Find where the given text appears and provide that cell's center as [x, y] coordinate. 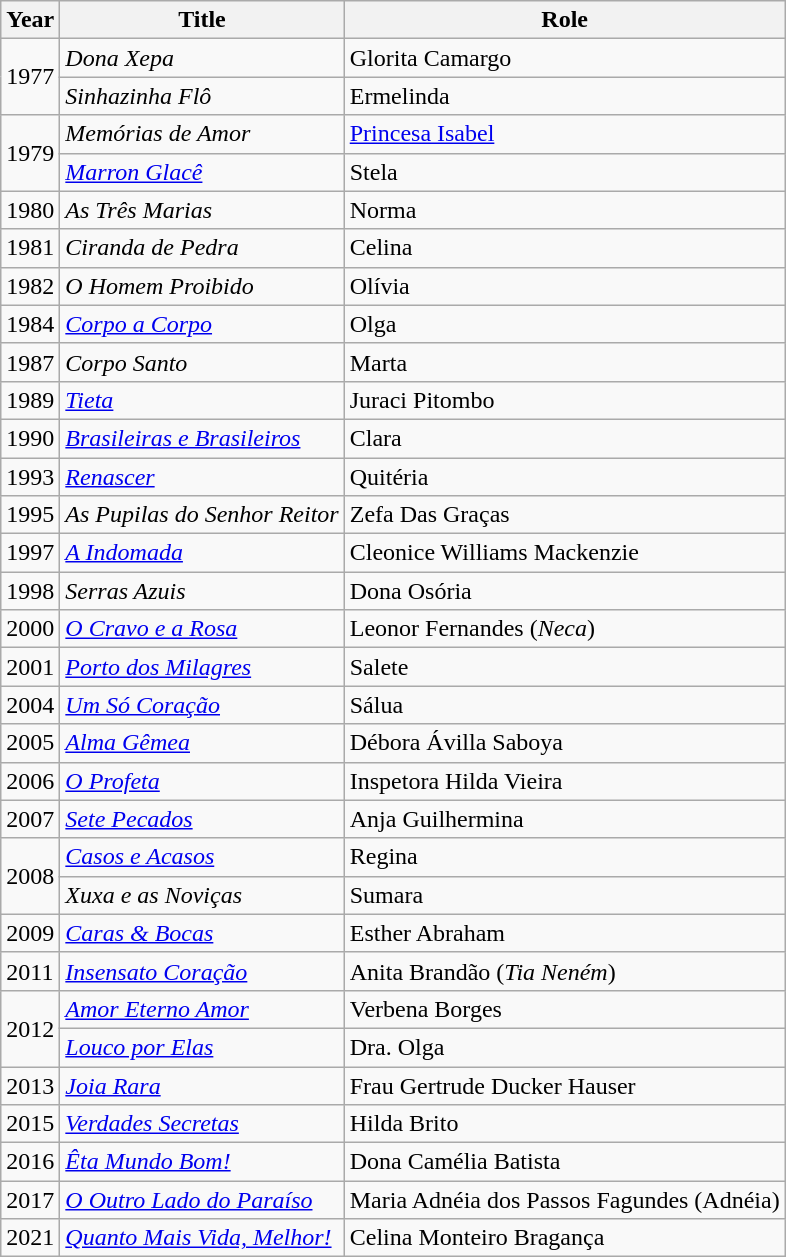
2015 [30, 1124]
2009 [30, 933]
1982 [30, 286]
1979 [30, 153]
Title [202, 20]
Brasileiras e Brasileiros [202, 438]
Porto dos Milagres [202, 667]
2011 [30, 971]
2000 [30, 629]
Um Só Coração [202, 705]
Ermelinda [564, 96]
1998 [30, 591]
Dona Xepa [202, 58]
Quanto Mais Vida, Melhor! [202, 1238]
Princesa Isabel [564, 134]
Regina [564, 857]
Verbena Borges [564, 1009]
A Indomada [202, 553]
2008 [30, 876]
Êta Mundo Bom! [202, 1162]
2001 [30, 667]
Clara [564, 438]
Esther Abraham [564, 933]
As Pupilas do Senhor Reitor [202, 515]
1984 [30, 324]
1997 [30, 553]
2013 [30, 1085]
Ciranda de Pedra [202, 248]
Dra. Olga [564, 1047]
Inspetora Hilda Vieira [564, 781]
Xuxa e as Noviças [202, 895]
Sinhazinha Flô [202, 96]
Sálua [564, 705]
2021 [30, 1238]
Débora Ávilla Saboya [564, 743]
Louco por Elas [202, 1047]
2016 [30, 1162]
Dona Osória [564, 591]
2006 [30, 781]
Celina [564, 248]
Sumara [564, 895]
Anja Guilhermina [564, 819]
Quitéria [564, 477]
Leonor Fernandes (Neca) [564, 629]
Alma Gêmea [202, 743]
Celina Monteiro Bragança [564, 1238]
1980 [30, 210]
Frau Gertrude Ducker Hauser [564, 1085]
2004 [30, 705]
Olívia [564, 286]
Zefa Das Graças [564, 515]
Serras Azuis [202, 591]
Anita Brandão (Tia Neném) [564, 971]
Salete [564, 667]
Juraci Pitombo [564, 400]
Stela [564, 172]
1995 [30, 515]
Glorita Camargo [564, 58]
1993 [30, 477]
1981 [30, 248]
2017 [30, 1200]
Verdades Secretas [202, 1124]
As Três Marias [202, 210]
2007 [30, 819]
Olga [564, 324]
1989 [30, 400]
1990 [30, 438]
2012 [30, 1028]
Maria Adnéia dos Passos Fagundes (Adnéia) [564, 1200]
Corpo a Corpo [202, 324]
O Cravo e a Rosa [202, 629]
Role [564, 20]
1977 [30, 77]
Marron Glacê [202, 172]
Corpo Santo [202, 362]
Memórias de Amor [202, 134]
O Profeta [202, 781]
Norma [564, 210]
Casos e Acasos [202, 857]
Cleonice Williams Mackenzie [564, 553]
Dona Camélia Batista [564, 1162]
O Outro Lado do Paraíso [202, 1200]
O Homem Proibido [202, 286]
Tieta [202, 400]
Caras & Bocas [202, 933]
Amor Eterno Amor [202, 1009]
Year [30, 20]
Insensato Coração [202, 971]
Joia Rara [202, 1085]
Sete Pecados [202, 819]
Hilda Brito [564, 1124]
Renascer [202, 477]
2005 [30, 743]
1987 [30, 362]
Marta [564, 362]
